Extract the (X, Y) coordinate from the center of the cell holding the provided text.  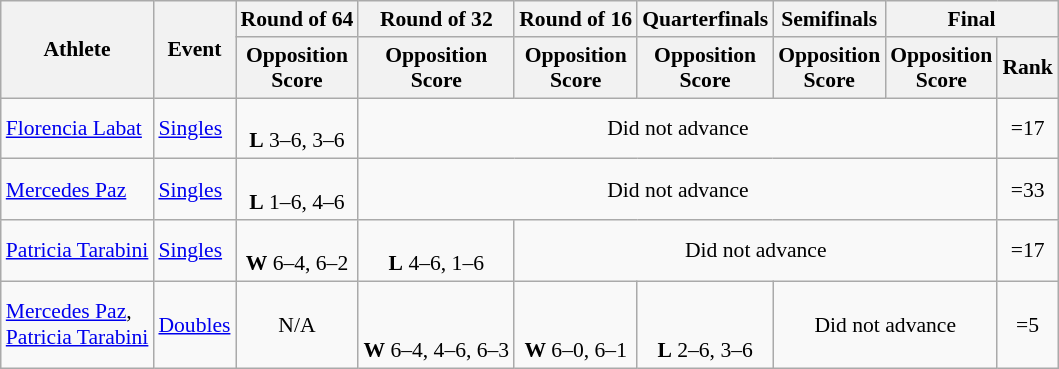
Event (194, 50)
Semifinals (829, 19)
Mercedes Paz (78, 190)
Athlete (78, 50)
Mercedes Paz, Patricia Tarabini (78, 324)
L 3–6, 3–6 (298, 128)
Doubles (194, 324)
Round of 32 (436, 19)
L 1–6, 4–6 (298, 190)
=5 (1028, 324)
Final (972, 19)
L 4–6, 1–6 (436, 250)
W 6–4, 4–6, 6–3 (436, 324)
L 2–6, 3–6 (705, 324)
Quarterfinals (705, 19)
=33 (1028, 190)
W 6–4, 6–2 (298, 250)
Patricia Tarabini (78, 250)
Round of 64 (298, 19)
Florencia Labat (78, 128)
Rank (1028, 68)
Round of 16 (576, 19)
W 6–0, 6–1 (576, 324)
N/A (298, 324)
